Scan for the cell matching the given text and deliver its [X, Y] coordinate at center. 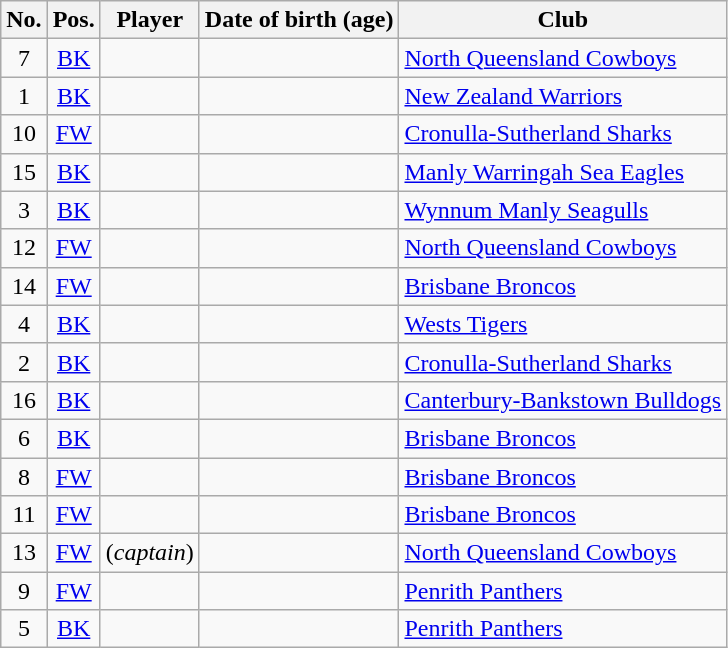
Date of birth (age) [299, 20]
7 [24, 58]
10 [24, 134]
1 [24, 96]
14 [24, 286]
12 [24, 248]
Wynnum Manly Seagulls [563, 210]
Club [563, 20]
13 [24, 553]
New Zealand Warriors [563, 96]
6 [24, 438]
2 [24, 362]
15 [24, 172]
No. [24, 20]
3 [24, 210]
Wests Tigers [563, 324]
8 [24, 477]
Canterbury-Bankstown Bulldogs [563, 400]
4 [24, 324]
9 [24, 591]
16 [24, 400]
11 [24, 515]
Player [150, 20]
Pos. [74, 20]
(captain) [150, 553]
5 [24, 629]
Manly Warringah Sea Eagles [563, 172]
